Output the [x, y] coordinate of the center of the cell containing the given text.  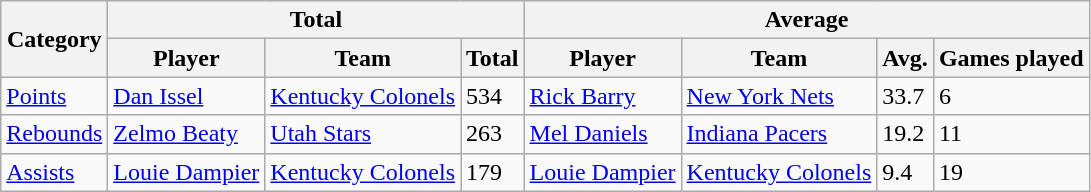
11 [1011, 134]
6 [1011, 96]
Rebounds [54, 134]
Average [806, 20]
Utah Stars [363, 134]
Category [54, 39]
Games played [1011, 58]
Rick Barry [602, 96]
9.4 [906, 172]
Dan Issel [186, 96]
534 [493, 96]
179 [493, 172]
Zelmo Beaty [186, 134]
Assists [54, 172]
263 [493, 134]
New York Nets [779, 96]
Mel Daniels [602, 134]
Indiana Pacers [779, 134]
19 [1011, 172]
33.7 [906, 96]
Avg. [906, 58]
Points [54, 96]
19.2 [906, 134]
